Provide the [x, y] coordinate of the cell's center where the given text is located.  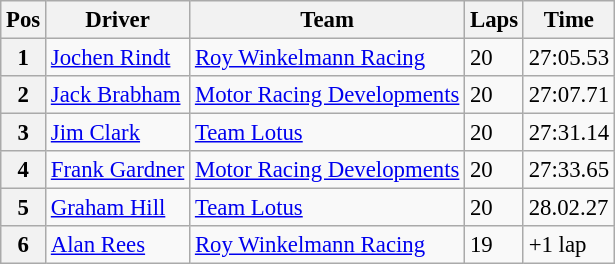
27:05.53 [568, 58]
6 [24, 245]
Laps [494, 20]
Frank Gardner [118, 170]
Alan Rees [118, 245]
2 [24, 95]
Time [568, 20]
Driver [118, 20]
Pos [24, 20]
Jack Brabham [118, 95]
Jim Clark [118, 133]
+1 lap [568, 245]
5 [24, 208]
27:33.65 [568, 170]
4 [24, 170]
3 [24, 133]
1 [24, 58]
Graham Hill [118, 208]
28.02.27 [568, 208]
19 [494, 245]
Jochen Rindt [118, 58]
27:31.14 [568, 133]
Team [328, 20]
27:07.71 [568, 95]
